Extract the [X, Y] coordinate from the center of the cell holding the provided text.  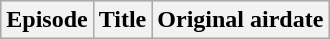
Title [122, 20]
Episode [47, 20]
Original airdate [240, 20]
